Identify which cell holds the provided text, then report its [X, Y] central coordinate. 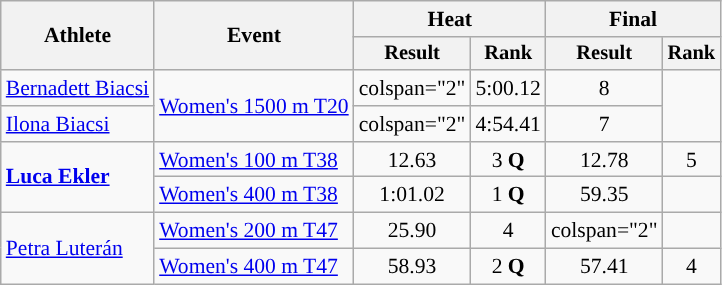
12.63 [412, 160]
Heat [450, 19]
Event [254, 36]
Final [633, 19]
Women's 1500 m T20 [254, 106]
5:00.12 [508, 88]
1 Q [508, 195]
5 [692, 160]
7 [604, 124]
Luca Ekler [78, 178]
2 Q [508, 267]
3 Q [508, 160]
25.90 [412, 231]
Women's 200 m T47 [254, 231]
57.41 [604, 267]
4:54.41 [508, 124]
Women's 400 m T38 [254, 195]
Ilona Biacsi [78, 124]
Bernadett Biacsi [78, 88]
Petra Luterán [78, 248]
12.78 [604, 160]
Athlete [78, 36]
8 [604, 88]
58.93 [412, 267]
1:01.02 [412, 195]
Women's 400 m T47 [254, 267]
Women's 100 m T38 [254, 160]
59.35 [604, 195]
